Provide the [x, y] coordinate of the cell's center where the given text is located.  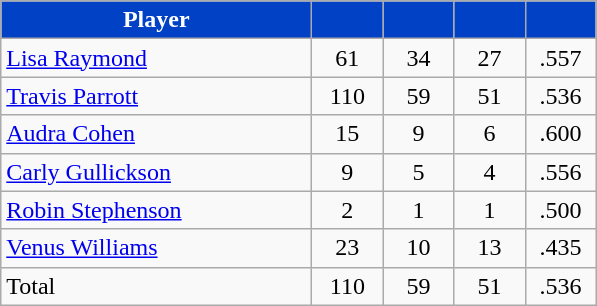
.600 [560, 134]
13 [490, 248]
Audra Cohen [156, 134]
Robin Stephenson [156, 210]
Travis Parrott [156, 96]
23 [348, 248]
6 [490, 134]
27 [490, 58]
34 [418, 58]
10 [418, 248]
.500 [560, 210]
.557 [560, 58]
Total [156, 286]
Player [156, 20]
Lisa Raymond [156, 58]
15 [348, 134]
.435 [560, 248]
4 [490, 172]
5 [418, 172]
Venus Williams [156, 248]
2 [348, 210]
.556 [560, 172]
Carly Gullickson [156, 172]
61 [348, 58]
